Capture the cell that displays the provided text and extract its (x, y) central coordinate. 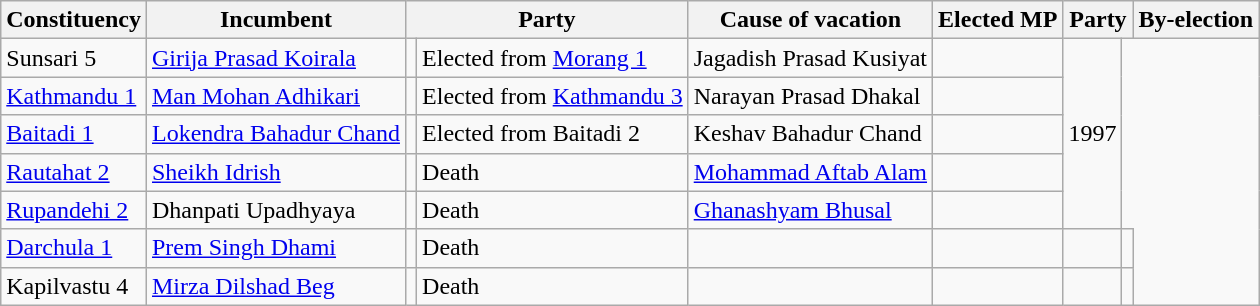
Rautahat 2 (74, 172)
Lokendra Bahadur Chand (276, 134)
Ghanashyam Bhusal (810, 210)
Jagadish Prasad Kusiyat (810, 58)
Cause of vacation (810, 20)
Keshav Bahadur Chand (810, 134)
Kathmandu 1 (74, 96)
Girija Prasad Koirala (276, 58)
Elected MP (998, 20)
Sunsari 5 (74, 58)
Man Mohan Adhikari (276, 96)
Prem Singh Dhami (276, 248)
Elected from Kathmandu 3 (553, 96)
Mohammad Aftab Alam (810, 172)
Elected from Baitadi 2 (553, 134)
By-election (1196, 20)
1997 (1092, 134)
Kapilvastu 4 (74, 286)
Constituency (74, 20)
Mirza Dilshad Beg (276, 286)
Narayan Prasad Dhakal (810, 96)
Darchula 1 (74, 248)
Rupandehi 2 (74, 210)
Baitadi 1 (74, 134)
Sheikh Idrish (276, 172)
Incumbent (276, 20)
Dhanpati Upadhyaya (276, 210)
Elected from Morang 1 (553, 58)
